Find where the given text appears and provide that cell's center as [X, Y] coordinate. 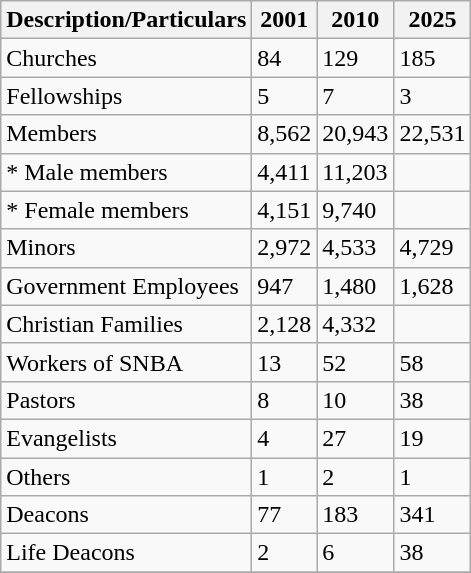
4,729 [432, 248]
Deacons [126, 515]
Workers of SNBA [126, 362]
Members [126, 134]
1,628 [432, 286]
4,332 [356, 324]
183 [356, 515]
6 [356, 553]
19 [432, 438]
2001 [284, 20]
3 [432, 96]
2,128 [284, 324]
129 [356, 58]
341 [432, 515]
11,203 [356, 172]
9,740 [356, 210]
4,533 [356, 248]
20,943 [356, 134]
8,562 [284, 134]
Life Deacons [126, 553]
Fellowships [126, 96]
Others [126, 477]
Churches [126, 58]
84 [284, 58]
5 [284, 96]
27 [356, 438]
185 [432, 58]
4 [284, 438]
1,480 [356, 286]
* Female members [126, 210]
58 [432, 362]
Christian Families [126, 324]
4,151 [284, 210]
8 [284, 400]
Pastors [126, 400]
2010 [356, 20]
7 [356, 96]
22,531 [432, 134]
Minors [126, 248]
947 [284, 286]
Government Employees [126, 286]
2,972 [284, 248]
Description/Particulars [126, 20]
10 [356, 400]
* Male members [126, 172]
Evangelists [126, 438]
77 [284, 515]
2025 [432, 20]
13 [284, 362]
52 [356, 362]
4,411 [284, 172]
